Detect which cell encompasses the target text, then output its [X, Y] center coordinate. 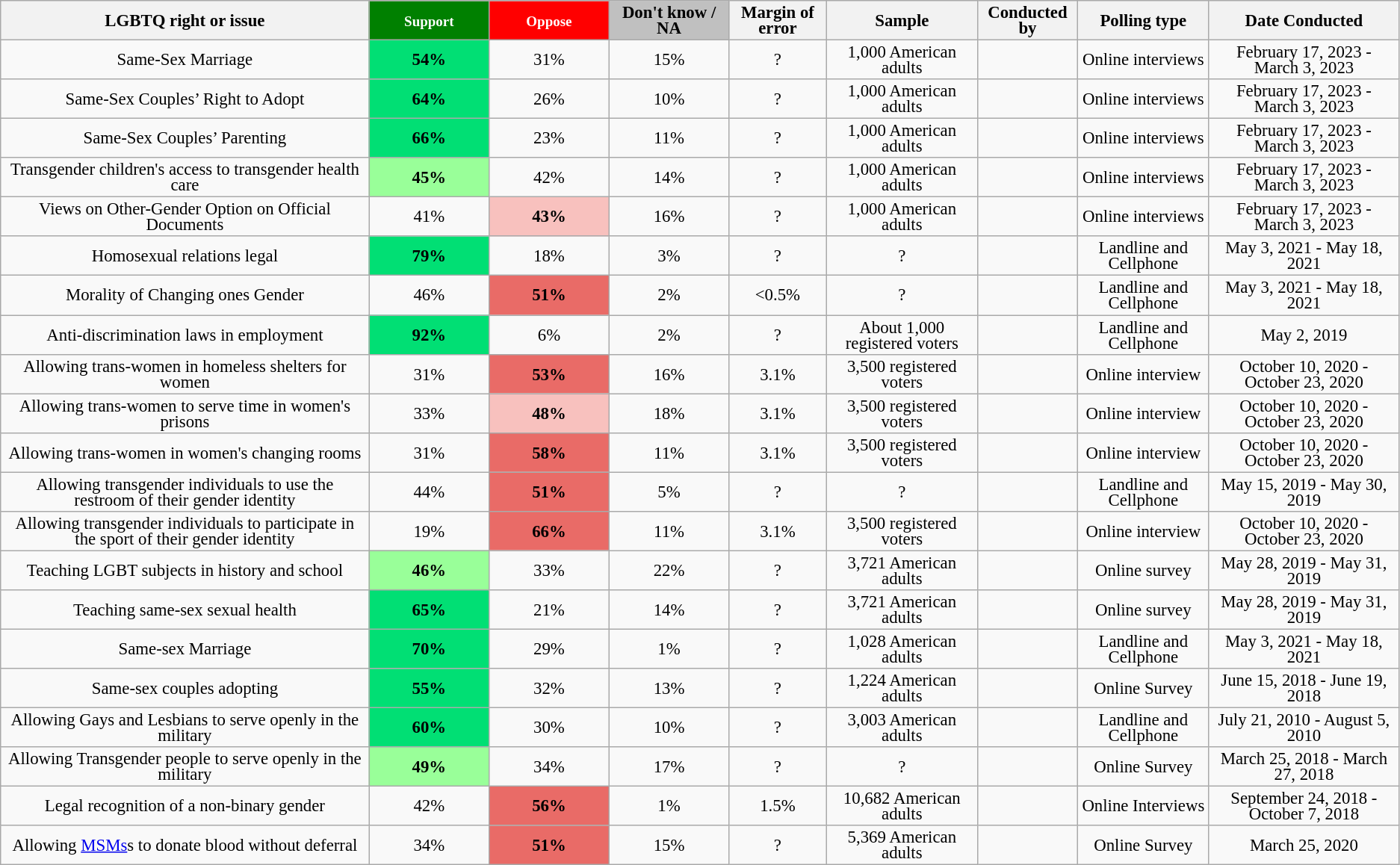
56% [550, 807]
30% [550, 728]
Don't know / NA [669, 21]
22% [669, 571]
3% [669, 255]
March 25, 2018 - March 27, 2018 [1304, 766]
60% [429, 728]
48% [550, 414]
Same-Sex Marriage [185, 60]
Allowing Transgender people to serve openly in the military [185, 766]
Allowing trans-women to serve time in women's prisons [185, 414]
29% [550, 648]
58% [550, 453]
Allowing transgender individuals to use the restroom of their gender identity [185, 492]
July 21, 2010 - August 5, 2010 [1304, 728]
1.5% [778, 807]
55% [429, 689]
Margin of error [778, 21]
13% [669, 689]
92% [429, 335]
Same-sex Marriage [185, 648]
5,369 American adults [902, 846]
Views on Other-Gender Option on Official Documents [185, 217]
1,028 American adults [902, 648]
March 25, 2020 [1304, 846]
May 15, 2019 - May 30, 2019 [1304, 492]
September 24, 2018 - October 7, 2018 [1304, 807]
Same-Sex Couples’ Right to Adopt [185, 99]
5% [669, 492]
19% [429, 532]
Allowing MSMss to donate blood without deferral [185, 846]
45% [429, 178]
79% [429, 255]
41% [429, 217]
Allowing trans-women in women's changing rooms [185, 453]
Legal recognition of a non-binary gender [185, 807]
Morality of Changing ones Gender [185, 296]
Transgender children's access to transgender health care [185, 178]
Homosexual relations legal [185, 255]
23% [550, 139]
Polling type [1143, 21]
Teaching same-sex sexual health [185, 610]
65% [429, 610]
June 15, 2018 - June 19, 2018 [1304, 689]
Conducted by [1028, 21]
43% [550, 217]
53% [550, 373]
Anti-discrimination laws in employment [185, 335]
LGBTQ right or issue [185, 21]
70% [429, 648]
49% [429, 766]
21% [550, 610]
Teaching LGBT subjects in history and school [185, 571]
Date Conducted [1304, 21]
About 1,000 registered voters [902, 335]
Online Interviews [1143, 807]
May 2, 2019 [1304, 335]
64% [429, 99]
17% [669, 766]
54% [429, 60]
Sample [902, 21]
Allowing trans-women in homeless shelters for women [185, 373]
Support [429, 21]
3,003 American adults [902, 728]
Allowing transgender individuals to participate in the sport of their gender identity [185, 532]
Same-Sex Couples’ Parenting [185, 139]
44% [429, 492]
Oppose [550, 21]
Allowing Gays and Lesbians to serve openly in the military [185, 728]
Same-sex couples adopting [185, 689]
26% [550, 99]
6% [550, 335]
<0.5% [778, 296]
10,682 American adults [902, 807]
1,224 American adults [902, 689]
32% [550, 689]
